Output the [x, y] coordinate of the center of the cell containing the given text.  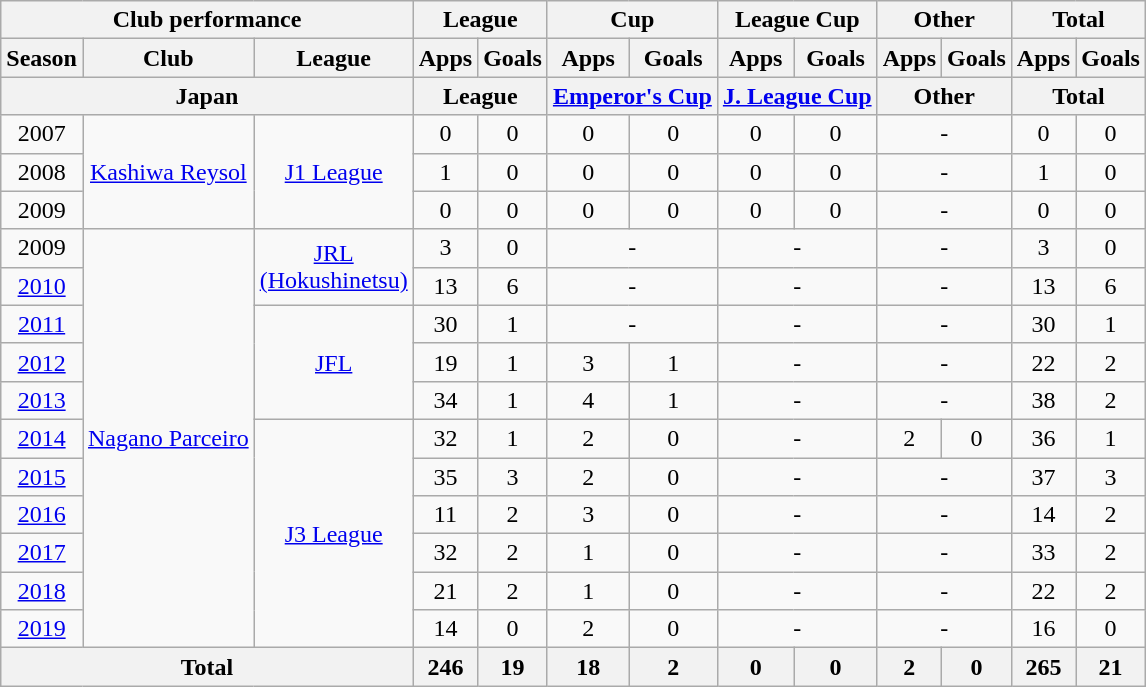
J1 League [334, 172]
11 [445, 515]
18 [588, 667]
Club performance [207, 20]
2008 [42, 172]
16 [1043, 629]
2016 [42, 515]
34 [445, 400]
38 [1043, 400]
4 [588, 400]
Cup [632, 20]
2015 [42, 477]
2014 [42, 438]
33 [1043, 553]
265 [1043, 667]
36 [1043, 438]
2007 [42, 134]
2017 [42, 553]
35 [445, 477]
2019 [42, 629]
Club [168, 58]
246 [445, 667]
J3 League [334, 533]
Emperor's Cup [632, 96]
J. League Cup [797, 96]
JFL [334, 362]
2018 [42, 591]
Japan [207, 96]
2010 [42, 286]
League Cup [797, 20]
Kashiwa Reysol [168, 172]
2013 [42, 400]
2012 [42, 362]
Season [42, 58]
Nagano Parceiro [168, 438]
JRL(Hokushinetsu) [334, 267]
2011 [42, 324]
37 [1043, 477]
